Output the (X, Y) coordinate of the center of the cell containing the given text.  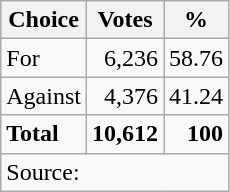
Against (44, 96)
41.24 (196, 96)
For (44, 58)
% (196, 20)
Source: (115, 172)
4,376 (124, 96)
Votes (124, 20)
Total (44, 134)
10,612 (124, 134)
100 (196, 134)
6,236 (124, 58)
Choice (44, 20)
58.76 (196, 58)
